For the text-containing cell, return its midpoint in (x, y) coordinate format. 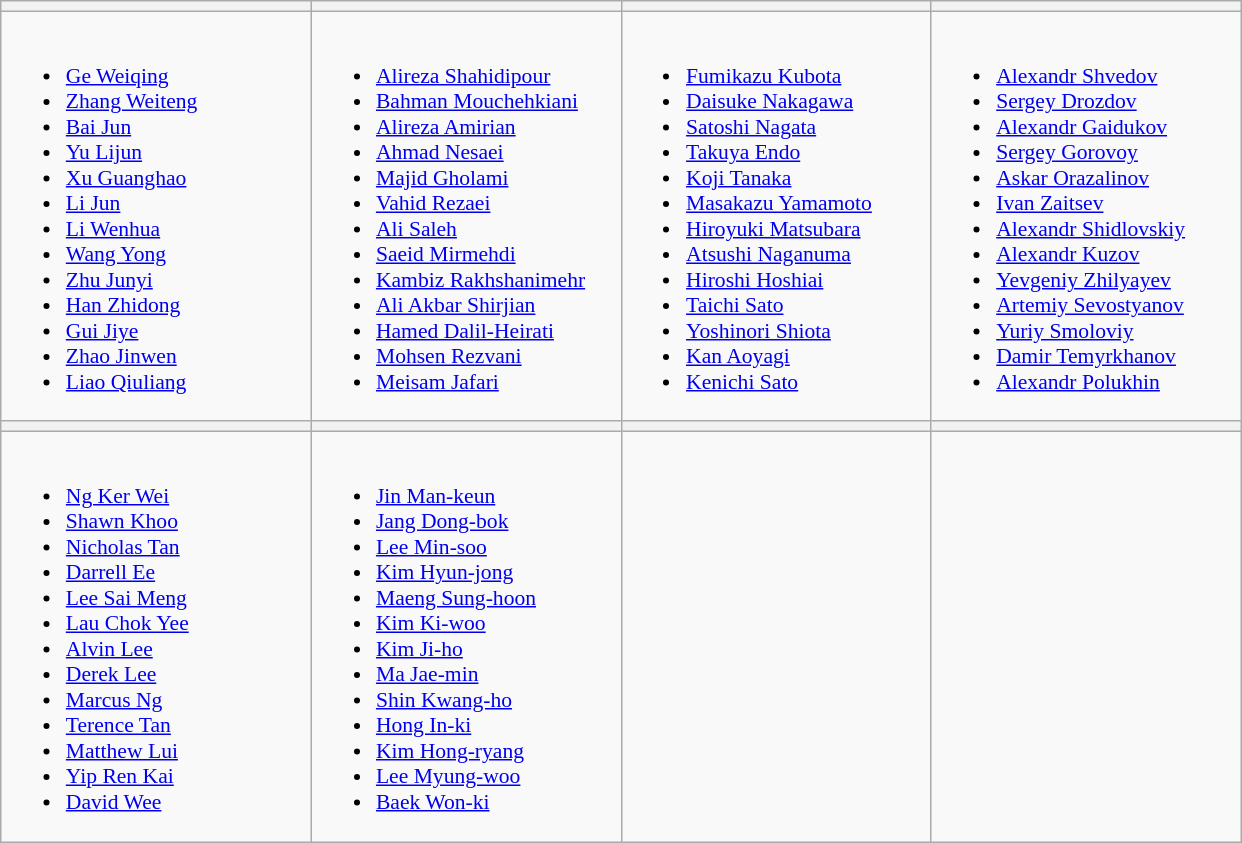
Ng Ker WeiShawn KhooNicholas TanDarrell EeLee Sai MengLau Chok YeeAlvin LeeDerek LeeMarcus NgTerence TanMatthew LuiYip Ren KaiDavid Wee (156, 637)
Ge WeiqingZhang WeitengBai JunYu LijunXu GuanghaoLi JunLi WenhuaWang YongZhu JunyiHan ZhidongGui JiyeZhao JinwenLiao Qiuliang (156, 216)
